Output the [x, y] coordinate of the center of the cell containing the given text.  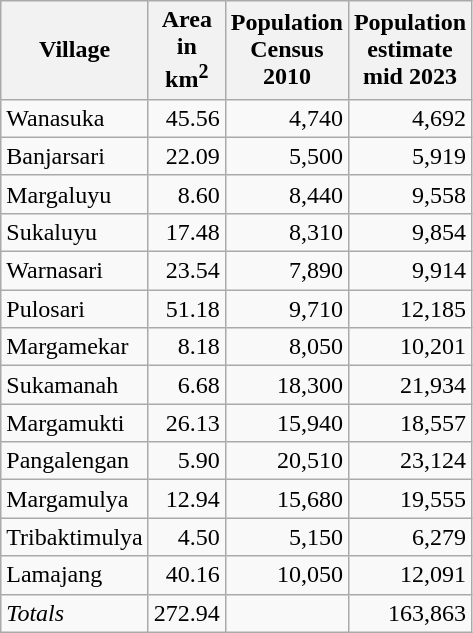
272.94 [186, 613]
51.18 [186, 309]
12,091 [410, 575]
8,310 [286, 232]
Margamukti [75, 423]
9,710 [286, 309]
26.13 [186, 423]
Sukaluyu [75, 232]
5.90 [186, 461]
4,740 [286, 118]
Margaluyu [75, 194]
Pangalengan [75, 461]
8.60 [186, 194]
Pulosari [75, 309]
10,050 [286, 575]
Village [75, 50]
22.09 [186, 156]
6,279 [410, 537]
Tribaktimulya [75, 537]
PopulationCensus2010 [286, 50]
5,150 [286, 537]
4,692 [410, 118]
9,914 [410, 271]
Banjarsari [75, 156]
19,555 [410, 499]
9,854 [410, 232]
40.16 [186, 575]
17.48 [186, 232]
4.50 [186, 537]
163,863 [410, 613]
45.56 [186, 118]
7,890 [286, 271]
Totals [75, 613]
9,558 [410, 194]
Lamajang [75, 575]
Populationestimatemid 2023 [410, 50]
23,124 [410, 461]
Warnasari [75, 271]
Areainkm2 [186, 50]
12.94 [186, 499]
5,919 [410, 156]
23.54 [186, 271]
Wanasuka [75, 118]
Sukamanah [75, 385]
Margamulya [75, 499]
8,440 [286, 194]
18,300 [286, 385]
Margamekar [75, 347]
12,185 [410, 309]
18,557 [410, 423]
8,050 [286, 347]
6.68 [186, 385]
10,201 [410, 347]
15,680 [286, 499]
5,500 [286, 156]
8.18 [186, 347]
20,510 [286, 461]
15,940 [286, 423]
21,934 [410, 385]
